Scan for the cell matching the given text and deliver its (X, Y) coordinate at center. 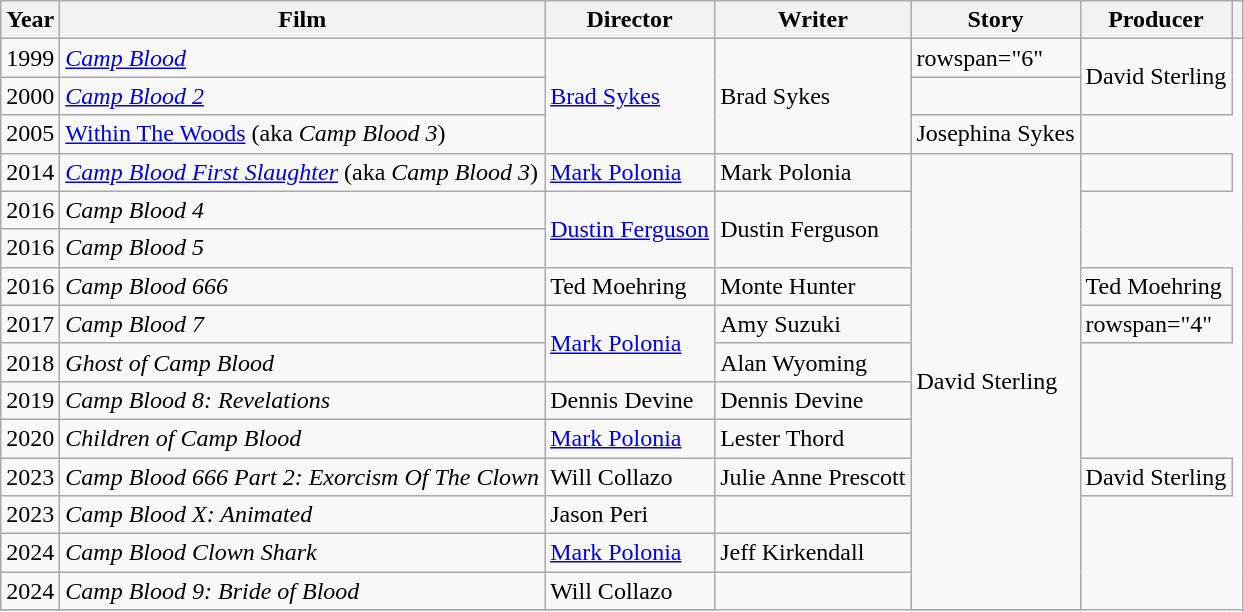
Camp Blood 666 (302, 286)
2017 (30, 324)
Camp Blood 5 (302, 248)
Camp Blood 2 (302, 96)
Camp Blood Clown Shark (302, 553)
Jeff Kirkendall (813, 553)
Camp Blood First Slaughter (aka Camp Blood 3) (302, 172)
Producer (1156, 20)
Story (996, 20)
Camp Blood 8: Revelations (302, 400)
1999 (30, 58)
Ghost of Camp Blood (302, 362)
rowspan="6" (996, 58)
Alan Wyoming (813, 362)
Julie Anne Prescott (813, 477)
Writer (813, 20)
Monte Hunter (813, 286)
2020 (30, 438)
Camp Blood 9: Bride of Blood (302, 591)
Year (30, 20)
2019 (30, 400)
2005 (30, 134)
Jason Peri (630, 515)
Camp Blood 666 Part 2: Exorcism Of The Clown (302, 477)
Camp Blood 7 (302, 324)
2014 (30, 172)
Children of Camp Blood (302, 438)
Director (630, 20)
rowspan="4" (1156, 324)
Camp Blood 4 (302, 210)
2000 (30, 96)
Amy Suzuki (813, 324)
Within The Woods (aka Camp Blood 3) (302, 134)
Film (302, 20)
Josephina Sykes (996, 134)
Camp Blood (302, 58)
Lester Thord (813, 438)
Camp Blood X: Animated (302, 515)
2018 (30, 362)
